Return (x, y) of the center of cell containing provided text 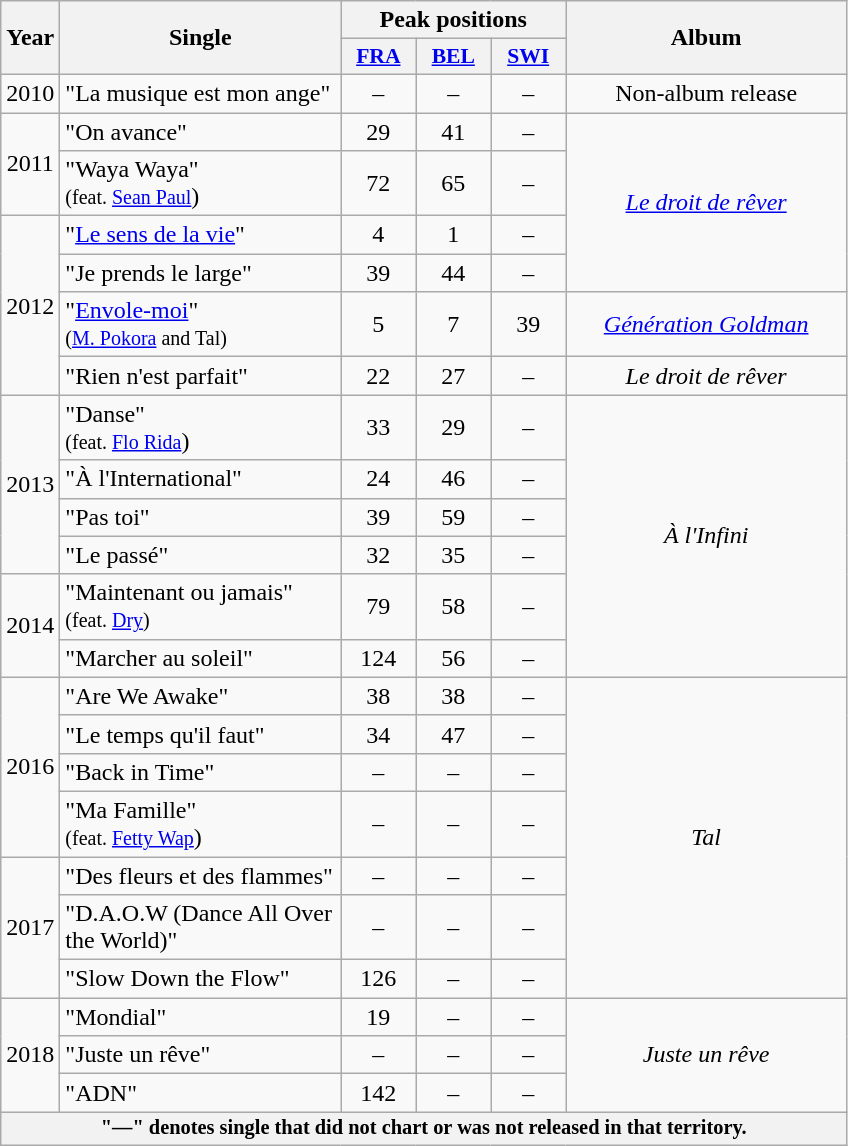
Year (30, 38)
19 (378, 1017)
"Danse" (feat. Flo Rida) (200, 428)
24 (378, 479)
BEL (454, 57)
SWI (528, 57)
"Waya Waya" (feat. Sean Paul) (200, 184)
Non-album release (706, 93)
56 (454, 658)
"On avance" (200, 131)
FRA (378, 57)
2011 (30, 164)
"Pas toi" (200, 517)
22 (378, 376)
4 (378, 235)
5 (378, 324)
35 (454, 555)
2014 (30, 626)
79 (378, 606)
"Juste un rêve" (200, 1055)
27 (454, 376)
Peak positions (454, 20)
65 (454, 184)
Single (200, 38)
"Marcher au soleil" (200, 658)
142 (378, 1093)
"Rien n'est parfait" (200, 376)
7 (454, 324)
"ADN" (200, 1093)
34 (378, 734)
2017 (30, 926)
"Le sens de la vie" (200, 235)
46 (454, 479)
"Je prends le large" (200, 273)
"Le passé" (200, 555)
"Le temps qu'il faut" (200, 734)
2018 (30, 1055)
32 (378, 555)
"—" denotes single that did not chart or was not released in that territory. (424, 1129)
"Back in Time" (200, 772)
72 (378, 184)
58 (454, 606)
"La musique est mon ange" (200, 93)
À l'Infini (706, 536)
Tal (706, 837)
33 (378, 428)
47 (454, 734)
"Slow Down the Flow" (200, 979)
"Mondial" (200, 1017)
59 (454, 517)
"Envole-moi" (M. Pokora and Tal) (200, 324)
Juste un rêve (706, 1055)
Album (706, 38)
44 (454, 273)
"Maintenant ou jamais" (feat. Dry) (200, 606)
126 (378, 979)
2013 (30, 484)
2010 (30, 93)
1 (454, 235)
"D.A.O.W (Dance All Over the World)" (200, 928)
"Are We Awake" (200, 696)
"Ma Famille" (feat. Fetty Wap) (200, 824)
124 (378, 658)
"À l'International" (200, 479)
2012 (30, 306)
41 (454, 131)
Génération Goldman (706, 324)
2016 (30, 766)
"Des fleurs et des flammes" (200, 875)
